Determine the [X, Y] coordinate at the center of the cell enclosing the given text.  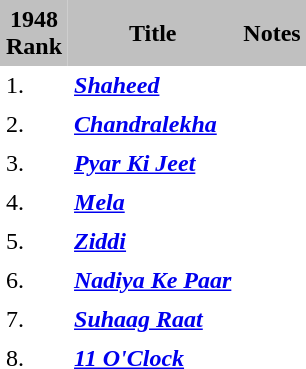
Mela [152, 202]
Chandralekha [152, 124]
Nadiya Ke Paar [152, 280]
7. [34, 320]
5. [34, 242]
1. [34, 86]
Shaheed [152, 86]
3. [34, 164]
6. [34, 280]
Suhaag Raat [152, 320]
4. [34, 202]
Ziddi [152, 242]
Pyar Ki Jeet [152, 164]
2. [34, 124]
1948Rank [34, 33]
Notes [272, 33]
Title [152, 33]
